From the cell containing the given text, extract its center point as [X, Y] coordinate. 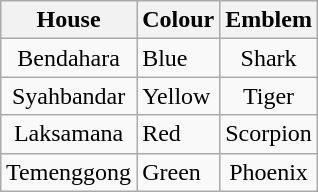
Emblem [269, 20]
Phoenix [269, 172]
Tiger [269, 96]
Bendahara [69, 58]
Syahbandar [69, 96]
Laksamana [69, 134]
Blue [178, 58]
Green [178, 172]
Yellow [178, 96]
Shark [269, 58]
House [69, 20]
Temenggong [69, 172]
Red [178, 134]
Colour [178, 20]
Scorpion [269, 134]
